Return (x, y) of the center of cell containing provided text 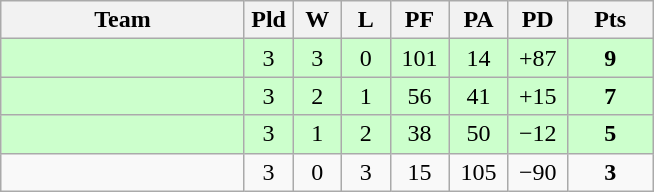
50 (478, 134)
Pld (268, 20)
5 (610, 134)
105 (478, 172)
56 (420, 96)
7 (610, 96)
PD (538, 20)
Team (123, 20)
PA (478, 20)
W (318, 20)
101 (420, 58)
−90 (538, 172)
15 (420, 172)
−12 (538, 134)
+15 (538, 96)
14 (478, 58)
9 (610, 58)
Pts (610, 20)
38 (420, 134)
41 (478, 96)
PF (420, 20)
L (366, 20)
+87 (538, 58)
